Return [X, Y] of the center of cell containing provided text 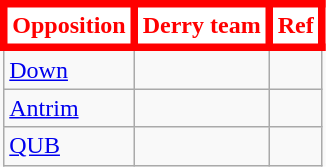
Antrim [69, 108]
Down [69, 68]
QUB [69, 146]
Derry team [202, 26]
Opposition [69, 26]
Ref [296, 26]
